Determine the (X, Y) coordinate at the center of the cell enclosing the given text.  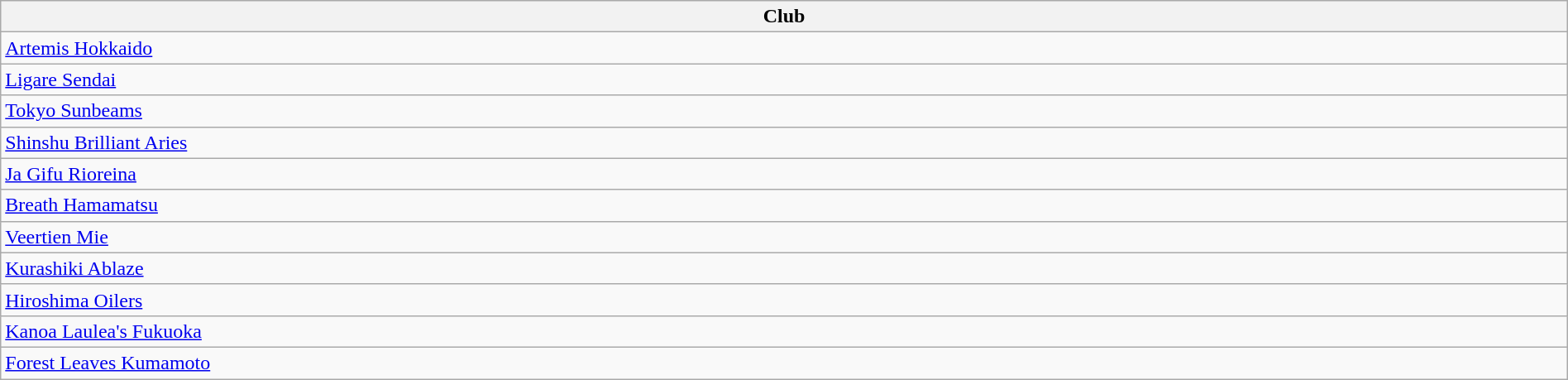
Kanoa Laulea's Fukuoka (784, 331)
Kurashiki Ablaze (784, 268)
Club (784, 17)
Breath Hamamatsu (784, 205)
Shinshu Brilliant Aries (784, 142)
Tokyo Sunbeams (784, 111)
Forest Leaves Kumamoto (784, 363)
Veertien Mie (784, 237)
Hiroshima Oilers (784, 300)
Ja Gifu Rioreina (784, 174)
Artemis Hokkaido (784, 48)
Ligare Sendai (784, 79)
